Search for the cell housing the specified text and yield its [X, Y] center coordinate. 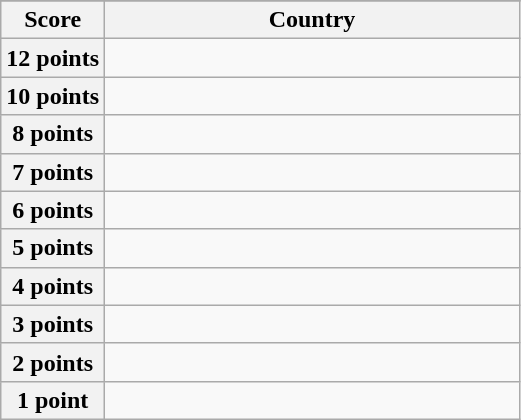
3 points [53, 324]
Country [312, 20]
5 points [53, 248]
12 points [53, 58]
6 points [53, 210]
2 points [53, 362]
Score [53, 20]
8 points [53, 134]
10 points [53, 96]
4 points [53, 286]
1 point [53, 400]
7 points [53, 172]
